Output the [X, Y] coordinate of the center of the cell containing the given text.  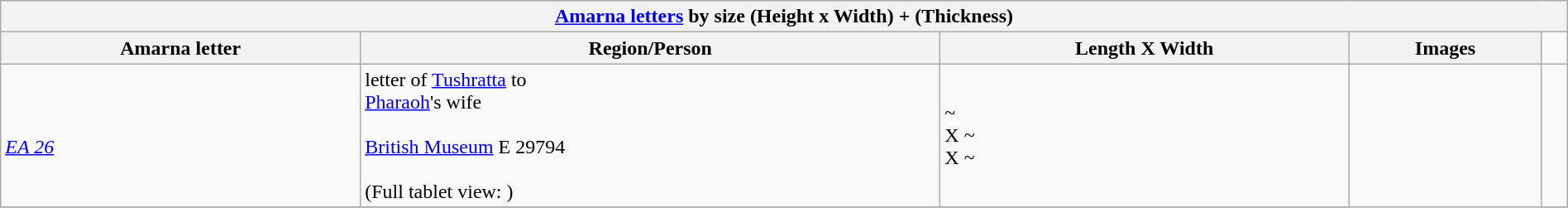
Amarna letters by size (Height x Width) + (Thickness) [784, 17]
letter of Tushratta to Pharaoh's wife British Museum E 29794 (Full tablet view: ) [650, 136]
Amarna letter [180, 48]
Length X Width [1145, 48]
EA 26 [180, 136]
~ X ~ X ~ [1145, 136]
Region/Person [650, 48]
Images [1446, 48]
